Determine the (x, y) coordinate at the center of the cell enclosing the given text.  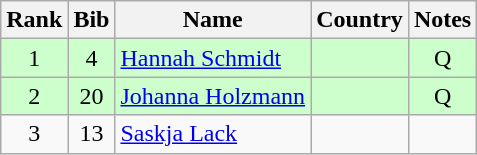
Hannah Schmidt (213, 58)
Rank (34, 20)
13 (92, 134)
20 (92, 96)
Name (213, 20)
2 (34, 96)
Saskja Lack (213, 134)
Bib (92, 20)
Country (360, 20)
Notes (442, 20)
4 (92, 58)
Johanna Holzmann (213, 96)
1 (34, 58)
3 (34, 134)
